Extract the [x, y] coordinate from the center of the cell holding the provided text.  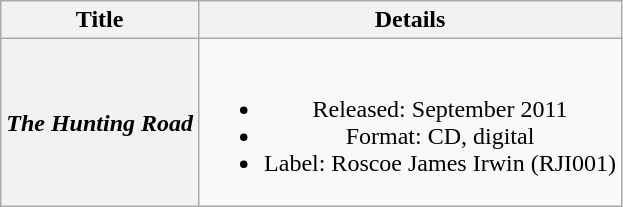
The Hunting Road [100, 122]
Released: September 2011Format: CD, digitalLabel: Roscoe James Irwin (RJI001) [410, 122]
Title [100, 20]
Details [410, 20]
